Capture the cell that displays the provided text and extract its [x, y] central coordinate. 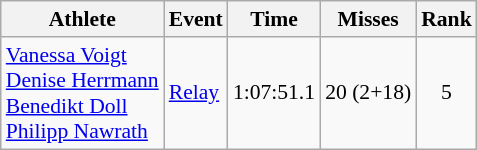
Relay [196, 93]
Event [196, 19]
20 (2+18) [368, 93]
Time [274, 19]
Misses [368, 19]
5 [446, 93]
Athlete [82, 19]
Vanessa VoigtDenise HerrmannBenedikt DollPhilipp Nawrath [82, 93]
Rank [446, 19]
1:07:51.1 [274, 93]
